For the text-containing cell, return its midpoint in [X, Y] coordinate format. 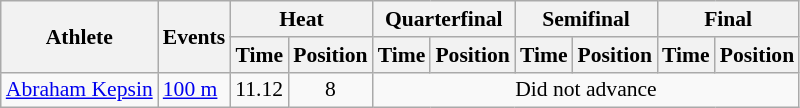
8 [330, 90]
Final [728, 19]
Heat [301, 19]
Abraham Kepsin [80, 90]
Events [194, 36]
Did not advance [586, 90]
Quarterfinal [444, 19]
100 m [194, 90]
11.12 [259, 90]
Semifinal [586, 19]
Athlete [80, 36]
